Extract the (x, y) coordinate from the center of the cell holding the provided text.  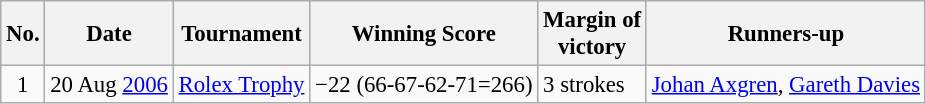
3 strokes (592, 85)
1 (23, 85)
No. (23, 34)
Margin ofvictory (592, 34)
Date (109, 34)
Winning Score (424, 34)
20 Aug 2006 (109, 85)
Rolex Trophy (242, 85)
−22 (66-67-62-71=266) (424, 85)
Tournament (242, 34)
Runners-up (786, 34)
Johan Axgren, Gareth Davies (786, 85)
